Return [x, y] of the center of cell containing provided text 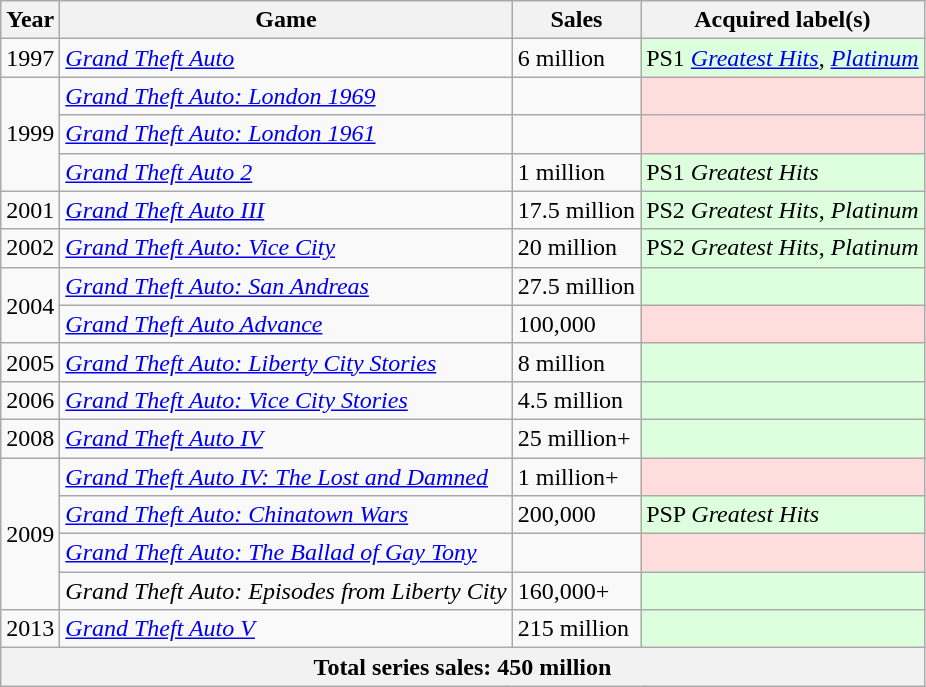
Grand Theft Auto: London 1961 [286, 134]
Grand Theft Auto: London 1969 [286, 96]
Total series sales: 450 million [462, 667]
Grand Theft Auto Advance [286, 324]
2013 [30, 629]
Grand Theft Auto: The Ballad of Gay Tony [286, 553]
2002 [30, 248]
2006 [30, 400]
Grand Theft Auto [286, 58]
1 million [576, 172]
20 million [576, 248]
Grand Theft Auto: San Andreas [286, 286]
Grand Theft Auto 2 [286, 172]
PS1 Greatest Hits, Platinum [783, 58]
2008 [30, 438]
Grand Theft Auto V [286, 629]
Acquired label(s) [783, 20]
6 million [576, 58]
Grand Theft Auto: Vice City [286, 248]
100,000 [576, 324]
PSP Greatest Hits [783, 515]
8 million [576, 362]
Grand Theft Auto III [286, 210]
2005 [30, 362]
1997 [30, 58]
2004 [30, 305]
27.5 million [576, 286]
200,000 [576, 515]
4.5 million [576, 400]
Grand Theft Auto: Vice City Stories [286, 400]
Grand Theft Auto: Liberty City Stories [286, 362]
Year [30, 20]
PS1 Greatest Hits [783, 172]
160,000+ [576, 591]
1999 [30, 134]
1 million+ [576, 477]
2009 [30, 534]
25 million+ [576, 438]
17.5 million [576, 210]
Game [286, 20]
Grand Theft Auto: Episodes from Liberty City [286, 591]
Grand Theft Auto: Chinatown Wars [286, 515]
Sales [576, 20]
Grand Theft Auto IV [286, 438]
Grand Theft Auto IV: The Lost and Damned [286, 477]
2001 [30, 210]
215 million [576, 629]
